Provide the [x, y] coordinate of the cell's center where the given text is located.  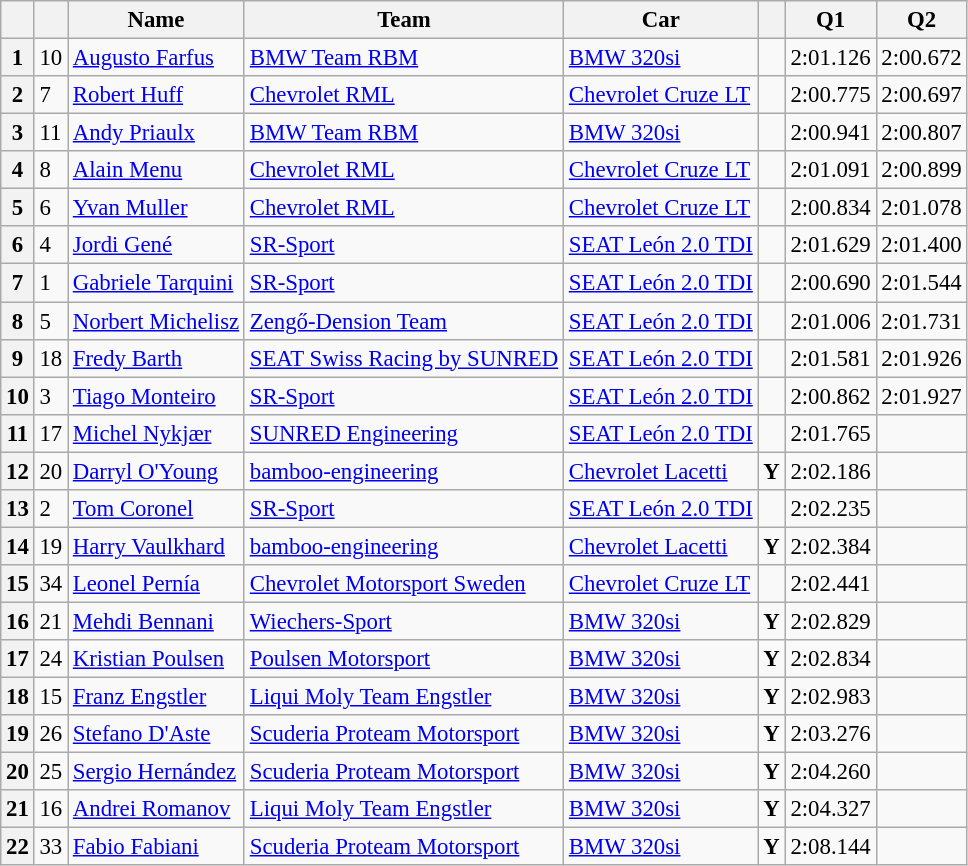
2:02.983 [830, 697]
Leonel Pernía [156, 584]
Fabio Fabiani [156, 847]
Q2 [922, 20]
Poulsen Motorsport [404, 659]
Franz Engstler [156, 697]
Fredy Barth [156, 358]
2:02.829 [830, 621]
2:02.834 [830, 659]
2:00.807 [922, 133]
25 [50, 772]
2:01.091 [830, 170]
2:01.581 [830, 358]
2:00.899 [922, 170]
Michel Nykjær [156, 433]
Wiechers-Sport [404, 621]
Tom Coronel [156, 509]
2:04.327 [830, 809]
2:00.775 [830, 95]
Tiago Monteiro [156, 396]
Team [404, 20]
2:01.078 [922, 208]
Sergio Hernández [156, 772]
2:02.235 [830, 509]
22 [18, 847]
Darryl O'Young [156, 471]
2:02.186 [830, 471]
2:01.926 [922, 358]
SUNRED Engineering [404, 433]
12 [18, 471]
2:01.927 [922, 396]
Alain Menu [156, 170]
2:01.629 [830, 245]
33 [50, 847]
34 [50, 584]
Name [156, 20]
2:00.941 [830, 133]
Mehdi Bennani [156, 621]
2:03.276 [830, 734]
13 [18, 509]
Stefano D'Aste [156, 734]
26 [50, 734]
9 [18, 358]
2:02.384 [830, 546]
2:04.260 [830, 772]
2:00.697 [922, 95]
2:01.126 [830, 58]
Kristian Poulsen [156, 659]
Chevrolet Motorsport Sweden [404, 584]
Yvan Muller [156, 208]
Car [662, 20]
Gabriele Tarquini [156, 283]
2:00.862 [830, 396]
2:02.441 [830, 584]
24 [50, 659]
2:08.144 [830, 847]
Q1 [830, 20]
14 [18, 546]
Andrei Romanov [156, 809]
Andy Priaulx [156, 133]
2:01.731 [922, 321]
2:00.690 [830, 283]
Norbert Michelisz [156, 321]
2:01.765 [830, 433]
2:01.544 [922, 283]
SEAT Swiss Racing by SUNRED [404, 358]
2:01.400 [922, 245]
Zengő-Dension Team [404, 321]
Augusto Farfus [156, 58]
Harry Vaulkhard [156, 546]
Robert Huff [156, 95]
2:00.834 [830, 208]
Jordi Gené [156, 245]
2:01.006 [830, 321]
2:00.672 [922, 58]
